Determine the (x, y) coordinate at the center of the cell enclosing the given text.  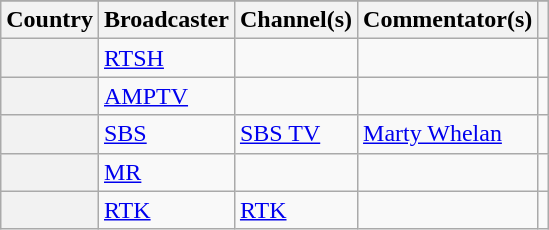
AMPTV (166, 96)
RTSH (166, 58)
Commentator(s) (448, 20)
Marty Whelan (448, 134)
Channel(s) (296, 20)
SBS TV (296, 134)
MR (166, 172)
Country (50, 20)
Broadcaster (166, 20)
SBS (166, 134)
